Capture the cell that displays the provided text and extract its (X, Y) central coordinate. 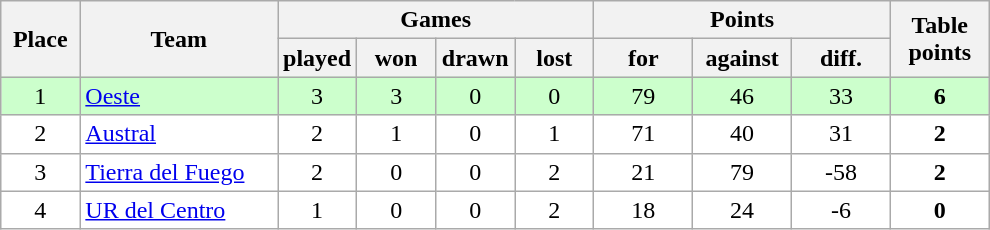
Oeste (179, 96)
won (396, 58)
31 (842, 134)
lost (554, 58)
46 (742, 96)
18 (644, 210)
Place (40, 39)
33 (842, 96)
Tablepoints (940, 39)
Team (179, 39)
drawn (476, 58)
4 (40, 210)
71 (644, 134)
-6 (842, 210)
Points (742, 20)
UR del Centro (179, 210)
6 (940, 96)
-58 (842, 172)
played (318, 58)
21 (644, 172)
24 (742, 210)
Games (436, 20)
for (644, 58)
Austral (179, 134)
40 (742, 134)
diff. (842, 58)
against (742, 58)
Tierra del Fuego (179, 172)
